Scan for the cell matching the given text and deliver its [x, y] coordinate at center. 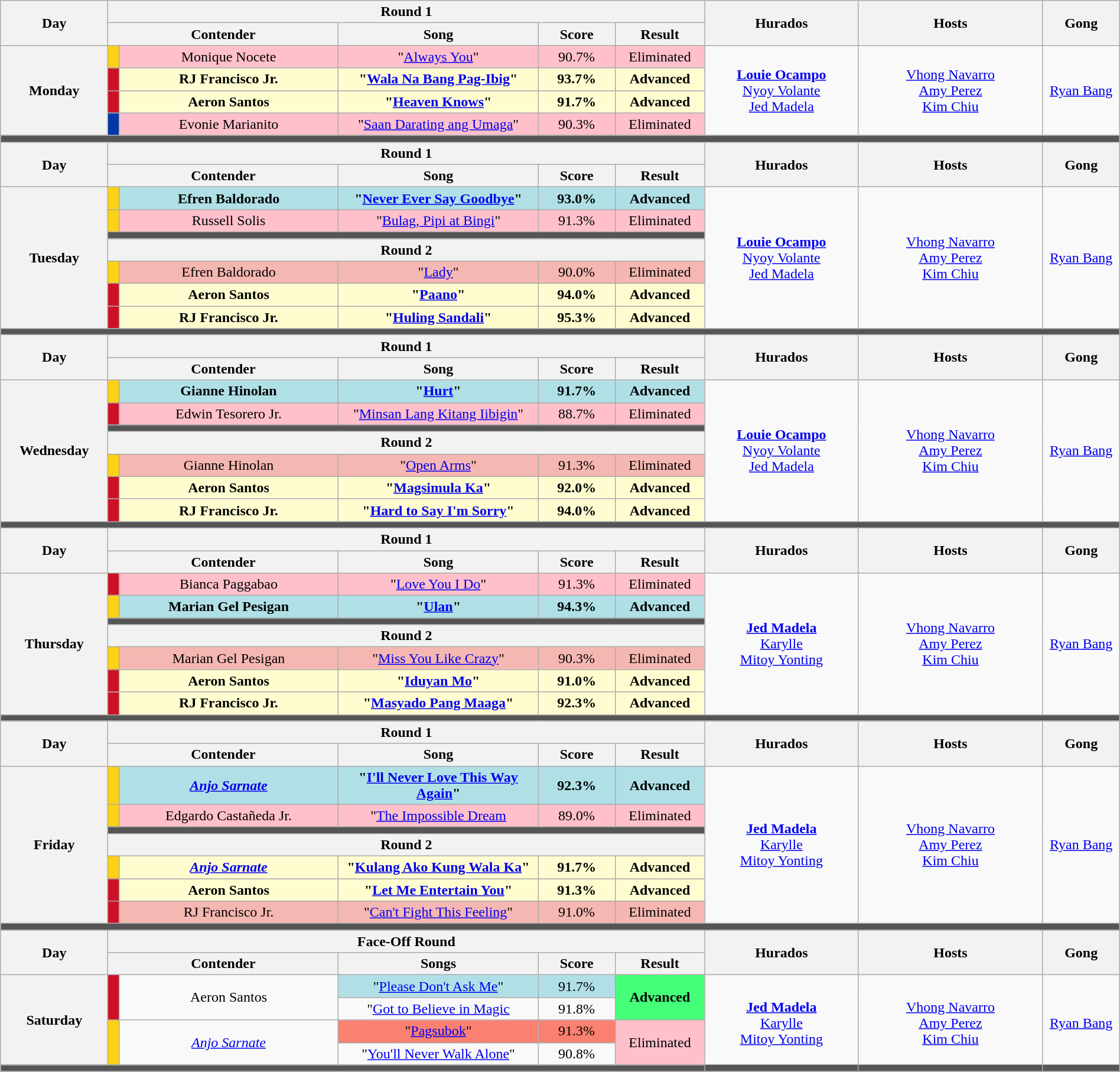
Friday [54, 844]
Bianca Paggabao [229, 584]
Edgardo Castañeda Jr. [229, 816]
"Never Ever Say Goodbye" [438, 198]
90.0% [577, 272]
94.3% [577, 607]
"Let Me Entertain You" [438, 889]
"Masyado Pang Maaga" [438, 703]
"Ulan" [438, 607]
Russell Solis [229, 220]
"Magsimula Ka" [438, 488]
"Hard to Say I'm Sorry" [438, 510]
"Wala Na Bang Pag-Ibig" [438, 79]
"Minsan Lang Kitang Iibigin" [438, 414]
Tuesday [54, 258]
Evonie Marianito [229, 124]
Wednesday [54, 450]
92.0% [577, 488]
90.7% [577, 57]
"Hurt" [438, 391]
88.7% [577, 414]
90.8% [577, 1054]
Monique Nocete [229, 57]
"Open Arms" [438, 465]
"Paano" [438, 295]
"Miss You Like Crazy" [438, 658]
"I'll Never Love This Way Again" [438, 785]
Thursday [54, 644]
"Got to Believe in Magic [438, 1009]
"Pagsubok" [438, 1031]
"The Impossible Dream [438, 816]
"Heaven Knows" [438, 102]
"Please Don't Ask Me" [438, 986]
"Can't Fight This Feeling" [438, 912]
93.7% [577, 79]
Face-Off Round [406, 941]
95.3% [577, 317]
"Always You" [438, 57]
89.0% [577, 816]
"Bulag, Pipi at Bingi" [438, 220]
Edwin Tesorero Jr. [229, 414]
"You'll Never Walk Alone" [438, 1054]
Monday [54, 90]
91.8% [577, 1009]
"Kulang Ako Kung Wala Ka" [438, 867]
"Saan Darating ang Umaga" [438, 124]
"Love You I Do" [438, 584]
"Lady" [438, 272]
"Huling Sandali" [438, 317]
"Iduyan Mo" [438, 681]
Saturday [54, 1020]
93.0% [577, 198]
Songs [438, 964]
